For the text-containing cell, return its midpoint in [X, Y] coordinate format. 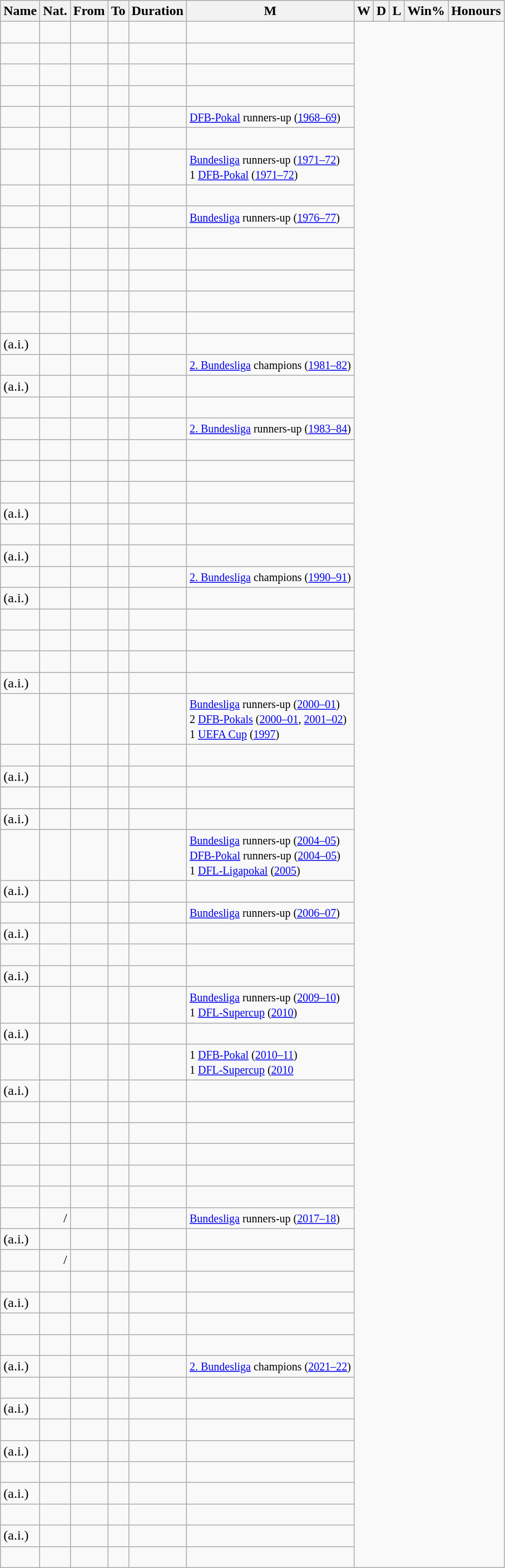
Bundesliga runners-up (1971–72)1 DFB-Pokal (1971–72) [270, 167]
2. Bundesliga champions (2021–22) [270, 1366]
Nat. [55, 11]
M [270, 11]
Name [20, 11]
2. Bundesliga champions (1981–82) [270, 365]
DFB-Pokal runners-up (1968–69) [270, 117]
Duration [157, 11]
1 DFB-Pokal (2010–11)1 DFL-Supercup (2010 [270, 1062]
L [397, 11]
2. Bundesliga runners-up (1983–84) [270, 429]
Bundesliga runners-up (1976–77) [270, 217]
Win% [426, 11]
Honours [476, 11]
From [89, 11]
W [364, 11]
Bundesliga runners-up (2000–01)2 DFB-Pokals (2000–01, 2001–02)1 UEFA Cup (1997) [270, 719]
Bundesliga runners-up (2004–05)DFB-Pokal runners-up (2004–05)1 DFL-Ligapokal (2005) [270, 855]
2. Bundesliga champions (1990–91) [270, 577]
Bundesliga runners-up (2006–07) [270, 912]
Bundesliga runners-up (2009–10)1 DFL-Supercup (2010) [270, 1004]
Bundesliga runners-up (2017–18) [270, 1218]
To [118, 11]
D [381, 11]
